Pinpoint the cell where the given text exists, returning its [X, Y] midpoint coordinate. 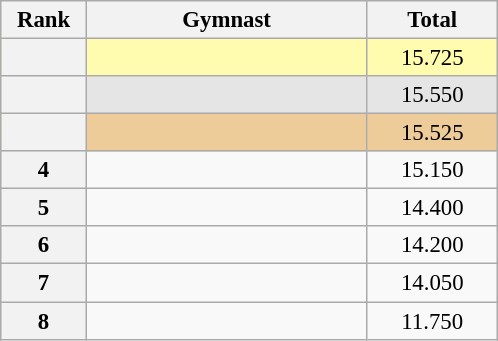
6 [44, 245]
Gymnast [226, 20]
15.550 [432, 95]
14.050 [432, 283]
5 [44, 208]
Total [432, 20]
15.150 [432, 170]
15.725 [432, 58]
4 [44, 170]
7 [44, 283]
15.525 [432, 133]
14.400 [432, 208]
8 [44, 321]
11.750 [432, 321]
Rank [44, 20]
14.200 [432, 245]
